Detect which cell encompasses the target text, then output its [X, Y] center coordinate. 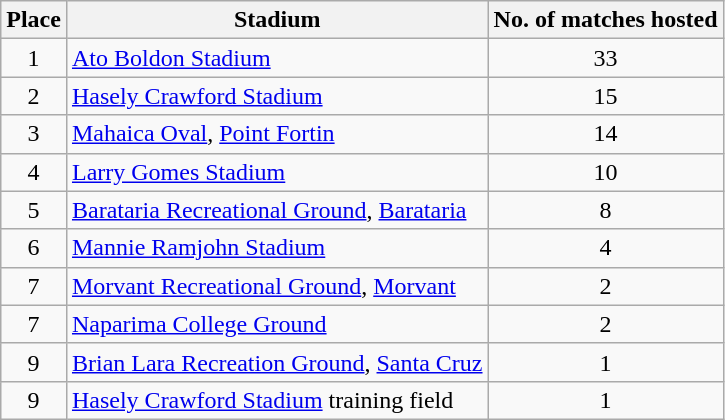
Naparima College Ground [277, 324]
Ato Boldon Stadium [277, 58]
33 [606, 58]
Stadium [277, 20]
No. of matches hosted [606, 20]
Mannie Ramjohn Stadium [277, 248]
Morvant Recreational Ground, Morvant [277, 286]
Hasely Crawford Stadium [277, 96]
15 [606, 96]
Place [34, 20]
Barataria Recreational Ground, Barataria [277, 210]
Mahaica Oval, Point Fortin [277, 134]
Hasely Crawford Stadium training field [277, 400]
Brian Lara Recreation Ground, Santa Cruz [277, 362]
8 [606, 210]
Larry Gomes Stadium [277, 172]
5 [34, 210]
6 [34, 248]
10 [606, 172]
3 [34, 134]
14 [606, 134]
